Scan for the cell matching the given text and deliver its [x, y] coordinate at center. 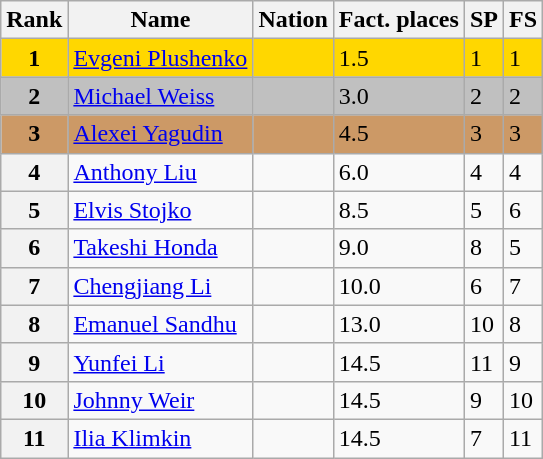
1.5 [398, 58]
Nation [293, 20]
Johnny Weir [160, 400]
Ilia Klimkin [160, 438]
Elvis Stojko [160, 210]
6.0 [398, 172]
SP [484, 20]
Alexei Yagudin [160, 134]
Anthony Liu [160, 172]
Rank [34, 20]
8.5 [398, 210]
Yunfei Li [160, 362]
Michael Weiss [160, 96]
13.0 [398, 324]
3.0 [398, 96]
Chengjiang Li [160, 286]
4.5 [398, 134]
Name [160, 20]
9.0 [398, 248]
FS [522, 20]
Emanuel Sandhu [160, 324]
Fact. places [398, 20]
Evgeni Plushenko [160, 58]
Takeshi Honda [160, 248]
10.0 [398, 286]
